Provide the [x, y] coordinate of the cell's center where the given text is located.  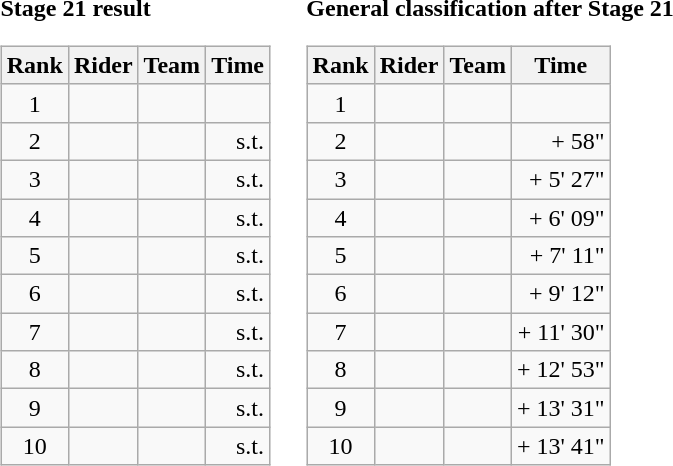
+ 6' 09" [560, 217]
+ 7' 11" [560, 256]
+ 5' 27" [560, 179]
+ 58" [560, 141]
+ 13' 31" [560, 408]
+ 9' 12" [560, 294]
+ 11' 30" [560, 332]
+ 13' 41" [560, 446]
+ 12' 53" [560, 370]
